Find where the given text appears and provide that cell's center as [X, Y] coordinate. 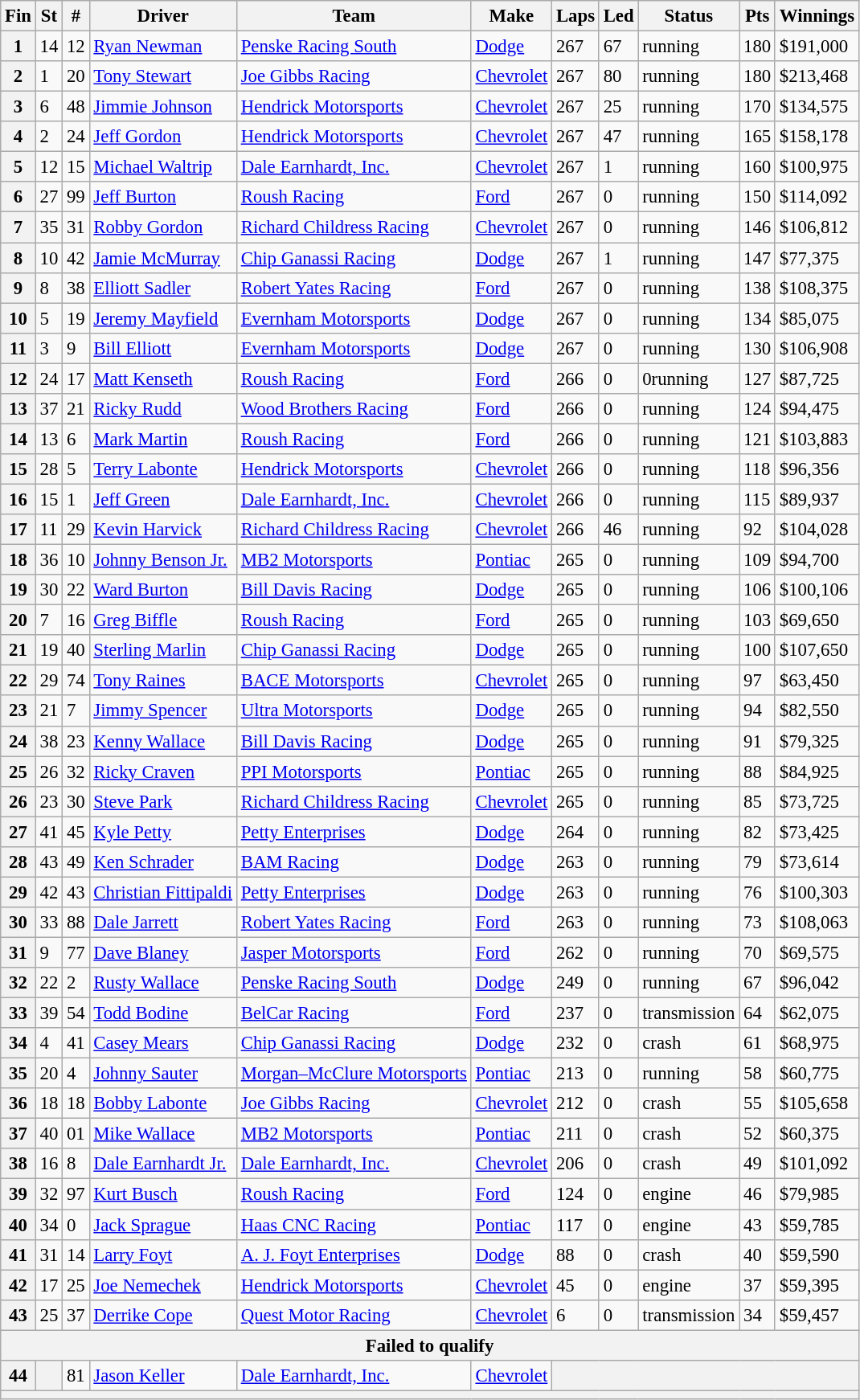
109 [757, 560]
01 [76, 1134]
Morgan–McClure Motorsports [354, 1074]
$60,775 [817, 1074]
$73,425 [817, 832]
Winnings [817, 16]
Johnny Sauter [162, 1074]
92 [757, 530]
121 [757, 439]
$85,075 [817, 318]
BACE Motorsports [354, 681]
Jasper Motorsports [354, 952]
$106,908 [817, 348]
47 [619, 137]
$59,457 [817, 1315]
103 [757, 620]
94 [757, 711]
Casey Mears [162, 1043]
Jason Keller [162, 1376]
54 [76, 1013]
$100,303 [817, 892]
249 [575, 983]
Jeff Green [162, 499]
0running [689, 379]
Dave Blaney [162, 952]
$73,614 [817, 862]
134 [757, 318]
118 [757, 469]
Kenny Wallace [162, 741]
$114,092 [817, 197]
170 [757, 107]
A. J. Foyt Enterprises [354, 1255]
150 [757, 197]
232 [575, 1043]
$63,450 [817, 681]
Jack Sprague [162, 1225]
$103,883 [817, 439]
BelCar Racing [354, 1013]
Matt Kenseth [162, 379]
$87,725 [817, 379]
Pts [757, 16]
$100,106 [817, 590]
# [76, 16]
73 [757, 923]
Jeremy Mayfield [162, 318]
Kevin Harvick [162, 530]
Ken Schrader [162, 862]
St [48, 16]
$108,375 [817, 288]
$94,475 [817, 409]
91 [757, 741]
55 [757, 1103]
Terry Labonte [162, 469]
Christian Fittipaldi [162, 892]
Ward Burton [162, 590]
160 [757, 167]
130 [757, 348]
$158,178 [817, 137]
Make [511, 16]
52 [757, 1134]
Jimmy Spencer [162, 711]
Mike Wallace [162, 1134]
Led [619, 16]
BAM Racing [354, 862]
$106,812 [817, 227]
$59,590 [817, 1255]
Larry Foyt [162, 1255]
61 [757, 1043]
Laps [575, 16]
85 [757, 801]
79 [757, 862]
165 [757, 137]
99 [76, 197]
Team [354, 16]
$100,975 [817, 167]
Elliott Sadler [162, 288]
147 [757, 258]
Greg Biffle [162, 620]
Bill Elliott [162, 348]
$60,375 [817, 1134]
Dale Earnhardt Jr. [162, 1165]
$101,092 [817, 1165]
77 [76, 952]
Tony Stewart [162, 76]
212 [575, 1103]
106 [757, 590]
138 [757, 288]
Mark Martin [162, 439]
262 [575, 952]
237 [575, 1013]
44 [18, 1376]
100 [757, 650]
$213,468 [817, 76]
$191,000 [817, 47]
Fin [18, 16]
76 [757, 892]
Robby Gordon [162, 227]
127 [757, 379]
$79,985 [817, 1194]
Kurt Busch [162, 1194]
Sterling Marlin [162, 650]
Derrike Cope [162, 1315]
213 [575, 1074]
Bobby Labonte [162, 1103]
Tony Raines [162, 681]
$107,650 [817, 650]
Dale Jarrett [162, 923]
Johnny Benson Jr. [162, 560]
Jimmie Johnson [162, 107]
70 [757, 952]
$84,925 [817, 772]
58 [757, 1074]
PPI Motorsports [354, 772]
$59,785 [817, 1225]
206 [575, 1165]
264 [575, 832]
$73,725 [817, 801]
Status [689, 16]
82 [757, 832]
Wood Brothers Racing [354, 409]
$79,325 [817, 741]
$69,575 [817, 952]
$96,042 [817, 983]
74 [76, 681]
Driver [162, 16]
Todd Bodine [162, 1013]
$105,658 [817, 1103]
$104,028 [817, 530]
Kyle Petty [162, 832]
Ricky Craven [162, 772]
$59,395 [817, 1285]
Ultra Motorsports [354, 711]
Jeff Burton [162, 197]
$94,700 [817, 560]
Quest Motor Racing [354, 1315]
$69,650 [817, 620]
Jeff Gordon [162, 137]
$108,063 [817, 923]
Rusty Wallace [162, 983]
Ryan Newman [162, 47]
$96,356 [817, 469]
80 [619, 76]
48 [76, 107]
$89,937 [817, 499]
Ricky Rudd [162, 409]
64 [757, 1013]
Failed to qualify [430, 1345]
$82,550 [817, 711]
$62,075 [817, 1013]
Steve Park [162, 801]
$68,975 [817, 1043]
117 [575, 1225]
Jamie McMurray [162, 258]
Haas CNC Racing [354, 1225]
115 [757, 499]
Michael Waltrip [162, 167]
211 [575, 1134]
81 [76, 1376]
$134,575 [817, 107]
$77,375 [817, 258]
146 [757, 227]
Joe Nemechek [162, 1285]
